Identify which cell holds the provided text, then report its (X, Y) central coordinate. 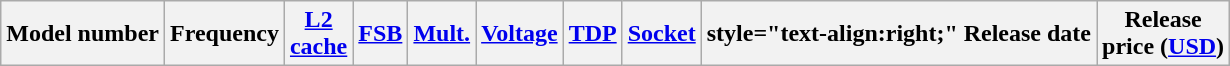
Releaseprice (USD) (1164, 34)
style="text-align:right;" Release date (898, 34)
FSB (380, 34)
Model number (83, 34)
L2cache (318, 34)
Mult. (442, 34)
Frequency (224, 34)
TDP (592, 34)
Voltage (520, 34)
Socket (662, 34)
